Provide the [x, y] coordinate of the cell's center where the given text is located.  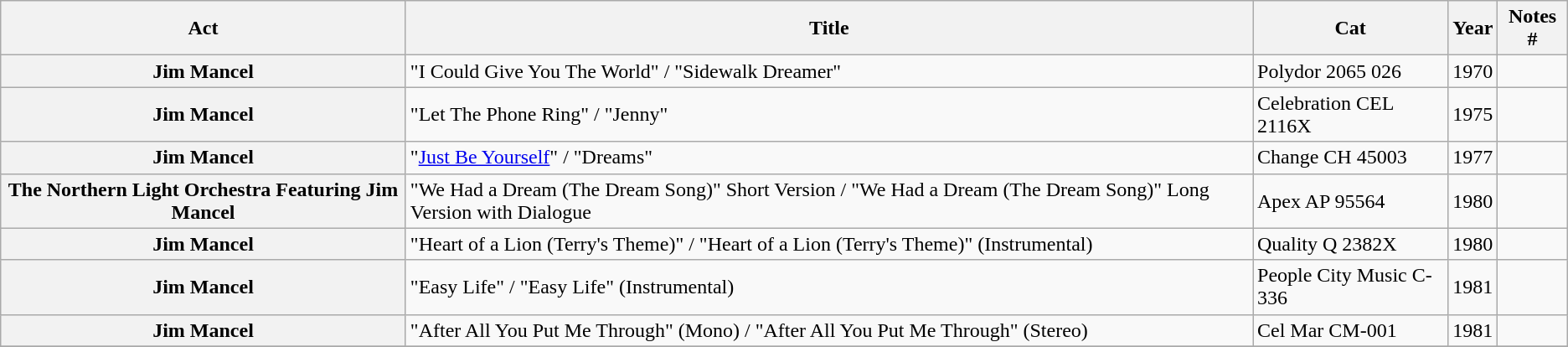
People City Music C-336 [1350, 287]
Celebration CEL 2116X [1350, 114]
"Just Be Yourself" / "Dreams" [829, 158]
Apex AP 95564 [1350, 201]
Quality Q 2382X [1350, 244]
1975 [1473, 114]
Change CH 45003 [1350, 158]
Polydor 2065 026 [1350, 71]
"Heart of a Lion (Terry's Theme)" / "Heart of a Lion (Terry's Theme)" (Instrumental) [829, 244]
"Let The Phone Ring" / "Jenny" [829, 114]
1970 [1473, 71]
Act [204, 28]
"After All You Put Me Through" (Mono) / "After All You Put Me Through" (Stereo) [829, 330]
1977 [1473, 158]
Notes # [1533, 28]
Cat [1350, 28]
Cel Mar CM-001 [1350, 330]
"I Could Give You The World" / "Sidewalk Dreamer" [829, 71]
"Easy Life" / "Easy Life" (Instrumental) [829, 287]
Title [829, 28]
Year [1473, 28]
"We Had a Dream (The Dream Song)" Short Version / "We Had a Dream (The Dream Song)" Long Version with Dialogue [829, 201]
The Northern Light Orchestra Featuring Jim Mancel [204, 201]
